Pinpoint the cell where the given text exists, returning its (x, y) midpoint coordinate. 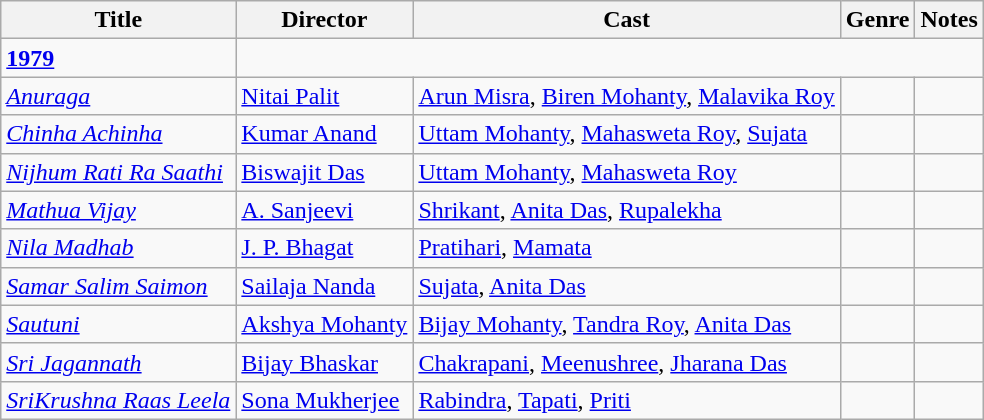
Kumar Anand (324, 134)
Biswajit Das (324, 172)
Samar Salim Saimon (118, 286)
Arun Misra, Biren Mohanty, Malavika Roy (626, 96)
Sautuni (118, 324)
A. Sanjeevi (324, 210)
Uttam Mohanty, Mahasweta Roy, Sujata (626, 134)
Pratihari, Mamata (626, 248)
1979 (118, 58)
Cast (626, 20)
Chakrapani, Meenushree, Jharana Das (626, 362)
Sailaja Nanda (324, 286)
Sujata, Anita Das (626, 286)
Uttam Mohanty, Mahasweta Roy (626, 172)
Anuraga (118, 96)
Genre (878, 20)
Director (324, 20)
Akshya Mohanty (324, 324)
Bijay Bhaskar (324, 362)
Nijhum Rati Ra Saathi (118, 172)
J. P. Bhagat (324, 248)
Sona Mukherjee (324, 400)
Nitai Palit (324, 96)
Sri Jagannath (118, 362)
Chinha Achinha (118, 134)
Shrikant, Anita Das, Rupalekha (626, 210)
SriKrushna Raas Leela (118, 400)
Notes (949, 20)
Mathua Vijay (118, 210)
Nila Madhab (118, 248)
Bijay Mohanty, Tandra Roy, Anita Das (626, 324)
Title (118, 20)
Rabindra, Tapati, Priti (626, 400)
